Detect which cell encompasses the target text, then output its [X, Y] center coordinate. 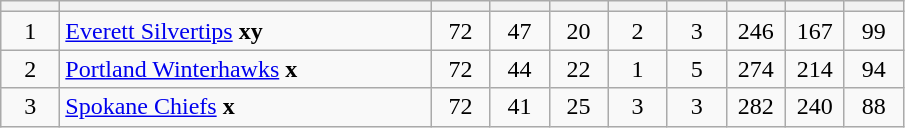
167 [814, 31]
246 [756, 31]
Spokane Chiefs x [246, 107]
Portland Winterhawks x [246, 69]
Everett Silvertips xy [246, 31]
41 [520, 107]
47 [520, 31]
44 [520, 69]
282 [756, 107]
214 [814, 69]
99 [874, 31]
25 [578, 107]
274 [756, 69]
240 [814, 107]
5 [696, 69]
22 [578, 69]
20 [578, 31]
94 [874, 69]
88 [874, 107]
